Extract the (X, Y) coordinate from the center of the cell holding the provided text.  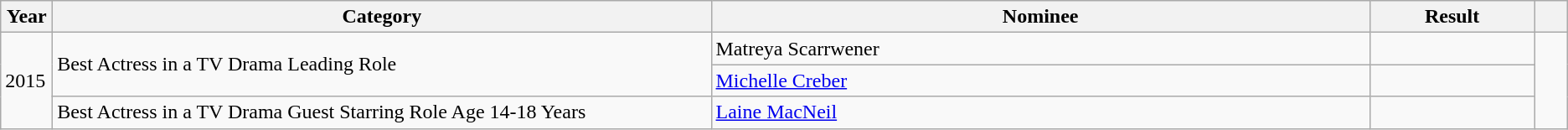
Best Actress in a TV Drama Leading Role (382, 65)
Year (27, 17)
Nominee (1040, 17)
Result (1452, 17)
Best Actress in a TV Drama Guest Starring Role Age 14-18 Years (382, 112)
Matreya Scarrwener (1040, 49)
Laine MacNeil (1040, 112)
Michelle Creber (1040, 81)
2015 (27, 81)
Category (382, 17)
